Provide the [X, Y] coordinate of the cell's center where the given text is located.  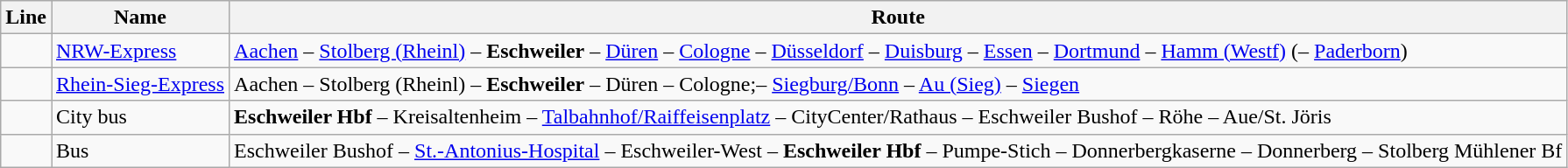
City bus [140, 117]
Aachen – Stolberg (Rheinl) – Eschweiler – Düren – Cologne – Düsseldorf – Duisburg – Essen – Dortmund – Hamm (Westf) (– Paderborn) [899, 51]
Aachen – Stolberg (Rheinl) – Eschweiler – Düren – Cologne;– Siegburg/Bonn – Au (Sieg) – Siegen [899, 84]
Line [26, 17]
Name [140, 17]
Eschweiler Bushof – St.-Antonius-Hospital – Eschweiler-West – Eschweiler Hbf – Pumpe-Stich – Donnerbergkaserne – Donnerberg – Stolberg Mühlener Bf [899, 150]
Bus [140, 150]
Rhein-Sieg-Express [140, 84]
Eschweiler Hbf – Kreisaltenheim – Talbahnhof/Raiffeisenplatz – CityCenter/Rathaus – Eschweiler Bushof – Röhe – Aue/St. Jöris [899, 117]
NRW-Express [140, 51]
Route [899, 17]
